Capture the cell that displays the provided text and extract its (X, Y) central coordinate. 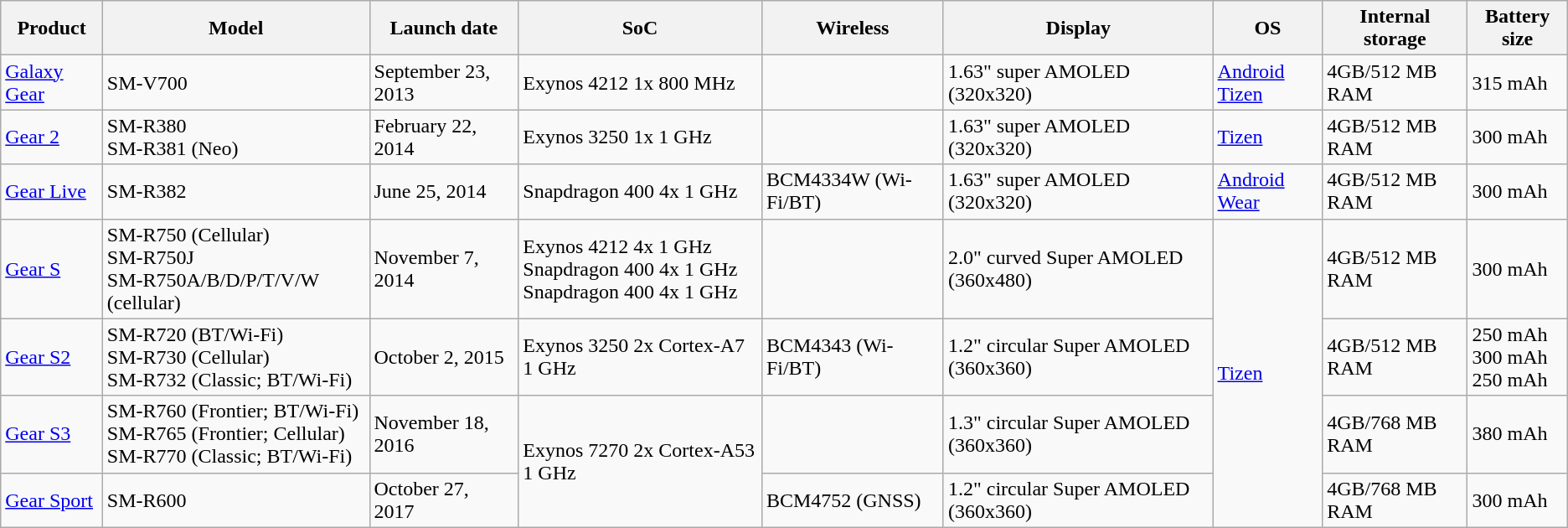
OS (1268, 28)
Exynos 3250 2x Cortex-A7 1 GHz (640, 357)
1.3" circular Super AMOLED (360x360) (1078, 434)
BCM4343 (Wi-Fi/BT) (853, 357)
SM-V700 (236, 82)
Gear S (52, 268)
SM-R720 (BT/Wi-Fi)SM-R730 (Cellular)SM-R732 (Classic; BT/Wi-Fi) (236, 357)
BCM4334W (Wi-Fi/BT) (853, 191)
Exynos 4212 4x 1 GHzSnapdragon 400 4x 1 GHzSnapdragon 400 4x 1 GHz (640, 268)
November 18, 2016 (444, 434)
Galaxy Gear (52, 82)
November 7, 2014 (444, 268)
October 2, 2015 (444, 357)
2.0" curved Super AMOLED (360x480) (1078, 268)
Battery size (1518, 28)
Display (1078, 28)
June 25, 2014 (444, 191)
SM-R600 (236, 500)
Product (52, 28)
September 23, 2013 (444, 82)
Snapdragon 400 4x 1 GHz (640, 191)
Exynos 3250 1x 1 GHz (640, 137)
SM-R382 (236, 191)
BCM4752 (GNSS) (853, 500)
Exynos 4212 1x 800 MHz (640, 82)
315 mAh (1518, 82)
Wireless (853, 28)
Gear Live (52, 191)
Model (236, 28)
Android Wear (1268, 191)
SM-R750 (Cellular)SM-R750JSM-R750A/B/D/P/T/V/W (cellular) (236, 268)
380 mAh (1518, 434)
Gear 2 (52, 137)
February 22, 2014 (444, 137)
250 mAh300 mAh250 mAh (1518, 357)
SM-R380SM-R381 (Neo) (236, 137)
Gear Sport (52, 500)
Exynos 7270 2x Cortex-A53 1 GHz (640, 461)
SoC (640, 28)
Launch date (444, 28)
AndroidTizen (1268, 82)
Gear S3 (52, 434)
SM-R760 (Frontier; BT/Wi-Fi)SM-R765 (Frontier; Cellular)SM-R770 (Classic; BT/Wi-Fi) (236, 434)
October 27, 2017 (444, 500)
Gear S2 (52, 357)
Internal storage (1395, 28)
